Scan for the cell matching the given text and deliver its (X, Y) coordinate at center. 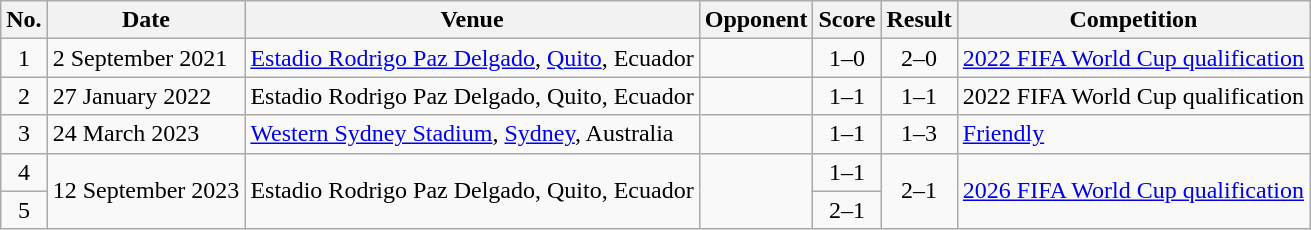
2 (24, 96)
2026 FIFA World Cup qualification (1133, 191)
Result (919, 20)
3 (24, 134)
Venue (472, 20)
5 (24, 210)
Score (847, 20)
4 (24, 172)
Competition (1133, 20)
No. (24, 20)
2 September 2021 (146, 58)
1–3 (919, 134)
24 March 2023 (146, 134)
1 (24, 58)
2–0 (919, 58)
Western Sydney Stadium, Sydney, Australia (472, 134)
27 January 2022 (146, 96)
Opponent (756, 20)
12 September 2023 (146, 191)
1–0 (847, 58)
Friendly (1133, 134)
Date (146, 20)
